Locate the cell with the specified text and output its [X, Y] center coordinate. 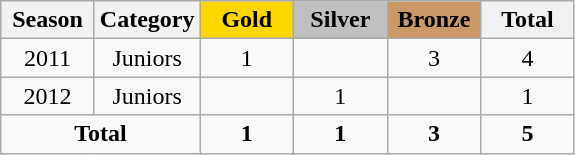
Bronze [434, 20]
2012 [48, 96]
4 [528, 58]
Season [48, 20]
Category [147, 20]
5 [528, 134]
Gold [247, 20]
2011 [48, 58]
Silver [341, 20]
